For the text-containing cell, return its midpoint in [x, y] coordinate format. 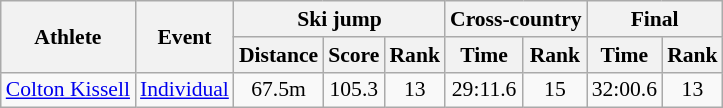
Distance [278, 55]
105.3 [354, 90]
Ski jump [340, 19]
Cross-country [516, 19]
Individual [184, 90]
Event [184, 36]
Colton Kissell [68, 90]
67.5m [278, 90]
Score [354, 55]
15 [554, 90]
32:00.6 [624, 90]
Final [655, 19]
29:11.6 [484, 90]
Athlete [68, 36]
